Detect which cell encompasses the target text, then output its [X, Y] center coordinate. 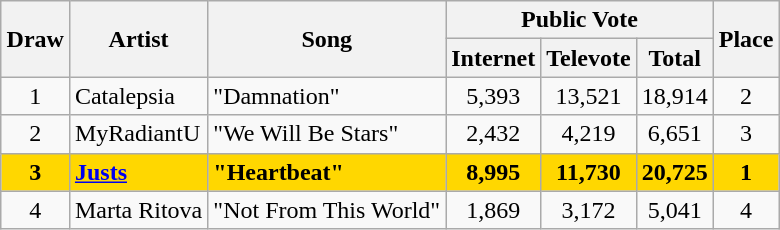
MyRadiantU [138, 134]
1,869 [494, 210]
4,219 [588, 134]
Total [674, 58]
5,393 [494, 96]
20,725 [674, 172]
Marta Ritova [138, 210]
"We Will Be Stars" [327, 134]
"Heartbeat" [327, 172]
Justs [138, 172]
Televote [588, 58]
Place [746, 39]
Catalepsia [138, 96]
Artist [138, 39]
11,730 [588, 172]
6,651 [674, 134]
3,172 [588, 210]
8,995 [494, 172]
Internet [494, 58]
5,041 [674, 210]
2,432 [494, 134]
"Not From This World" [327, 210]
18,914 [674, 96]
"Damnation" [327, 96]
Song [327, 39]
13,521 [588, 96]
Draw [35, 39]
Public Vote [580, 20]
